Find where the given text appears and provide that cell's center as [x, y] coordinate. 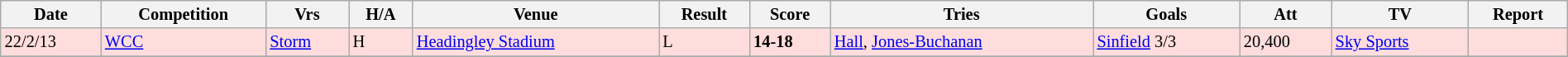
14-18 [790, 42]
Date [51, 14]
20,400 [1285, 42]
WCC [184, 42]
Tries [962, 14]
Vrs [307, 14]
L [705, 42]
Venue [536, 14]
Goals [1166, 14]
Sky Sports [1400, 42]
22/2/13 [51, 42]
Competition [184, 14]
Result [705, 14]
Att [1285, 14]
H [380, 42]
Score [790, 14]
H/A [380, 14]
Storm [307, 42]
Headingley Stadium [536, 42]
Sinfield 3/3 [1166, 42]
Report [1518, 14]
TV [1400, 14]
Hall, Jones-Buchanan [962, 42]
